Pinpoint the cell where the given text exists, returning its (x, y) midpoint coordinate. 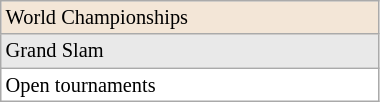
Grand Slam (190, 51)
Open tournaments (190, 85)
World Championships (190, 17)
